Pinpoint the cell where the given text exists, returning its (x, y) midpoint coordinate. 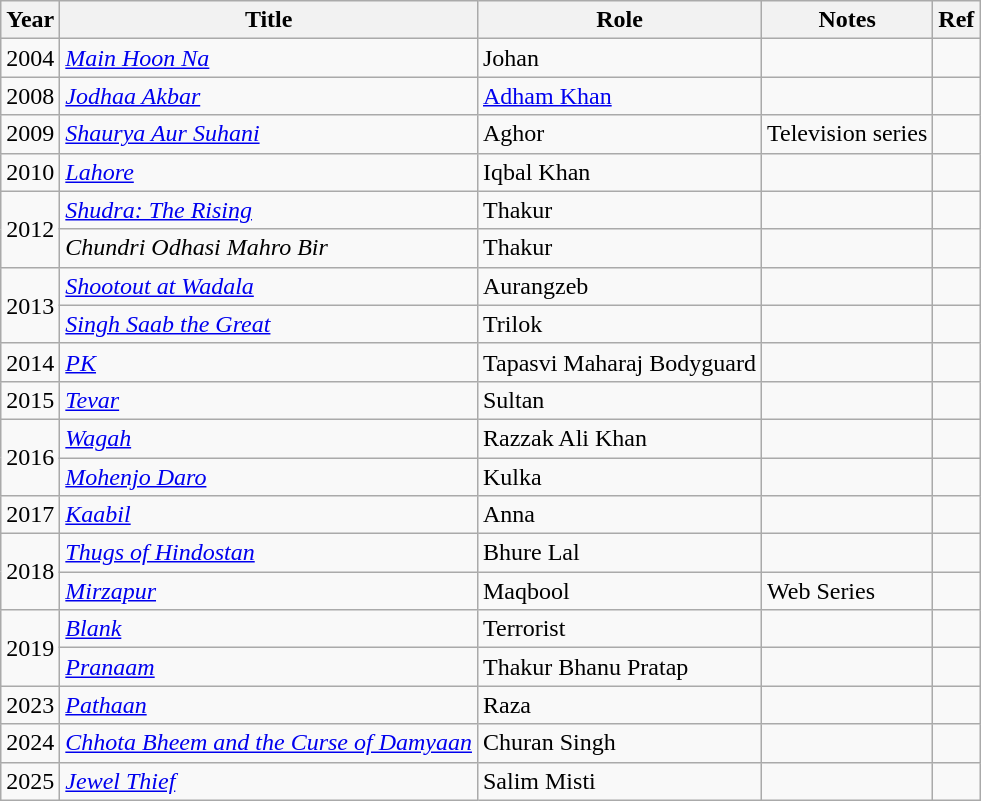
Razzak Ali Khan (619, 438)
Salim Misti (619, 781)
Main Hoon Na (269, 58)
Kulka (619, 477)
Aghor (619, 134)
2013 (30, 305)
Shaurya Aur Suhani (269, 134)
Ref (956, 20)
Anna (619, 515)
Singh Saab the Great (269, 324)
Pranaam (269, 667)
2015 (30, 400)
Mohenjo Daro (269, 477)
Sultan (619, 400)
Maqbool (619, 591)
Television series (846, 134)
2019 (30, 648)
2016 (30, 457)
Aurangzeb (619, 286)
Tevar (269, 400)
Churan Singh (619, 743)
Blank (269, 629)
Jodhaa Akbar (269, 96)
Adham Khan (619, 96)
Tapasvi Maharaj Bodyguard (619, 362)
Iqbal Khan (619, 172)
Kaabil (269, 515)
Chhota Bheem and the Curse of Damyaan (269, 743)
2014 (30, 362)
2008 (30, 96)
2010 (30, 172)
Thakur Bhanu Pratap (619, 667)
2023 (30, 705)
2024 (30, 743)
Jewel Thief (269, 781)
Pathaan (269, 705)
Web Series (846, 591)
2017 (30, 515)
Mirzapur (269, 591)
Raza (619, 705)
Thugs of Hindostan (269, 553)
Title (269, 20)
Shudra: The Rising (269, 210)
Chundri Odhasi Mahro Bir (269, 248)
Lahore (269, 172)
2004 (30, 58)
Bhure Lal (619, 553)
Role (619, 20)
PK (269, 362)
Wagah (269, 438)
Notes (846, 20)
Year (30, 20)
Terrorist (619, 629)
2009 (30, 134)
Johan (619, 58)
2018 (30, 572)
Trilok (619, 324)
2012 (30, 229)
Shootout at Wadala (269, 286)
2025 (30, 781)
